Identify which cell holds the provided text, then report its [X, Y] central coordinate. 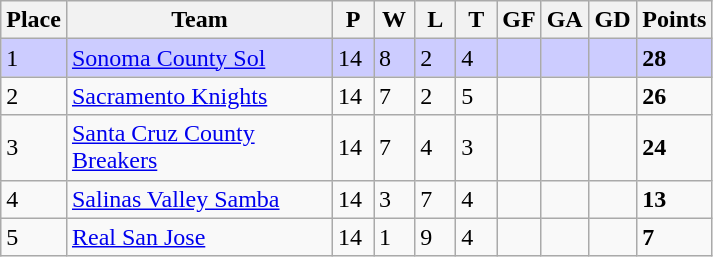
Santa Cruz County Breakers [199, 148]
Salinas Valley Samba [199, 199]
Sacramento Knights [199, 96]
24 [674, 148]
Real San Jose [199, 237]
26 [674, 96]
T [476, 20]
Team [199, 20]
28 [674, 58]
L [436, 20]
GF [519, 20]
13 [674, 199]
W [394, 20]
GD [612, 20]
8 [394, 58]
P [354, 20]
9 [436, 237]
Sonoma County Sol [199, 58]
Place [34, 20]
GA [564, 20]
Points [674, 20]
